Extract the (X, Y) coordinate from the center of the cell holding the provided text.  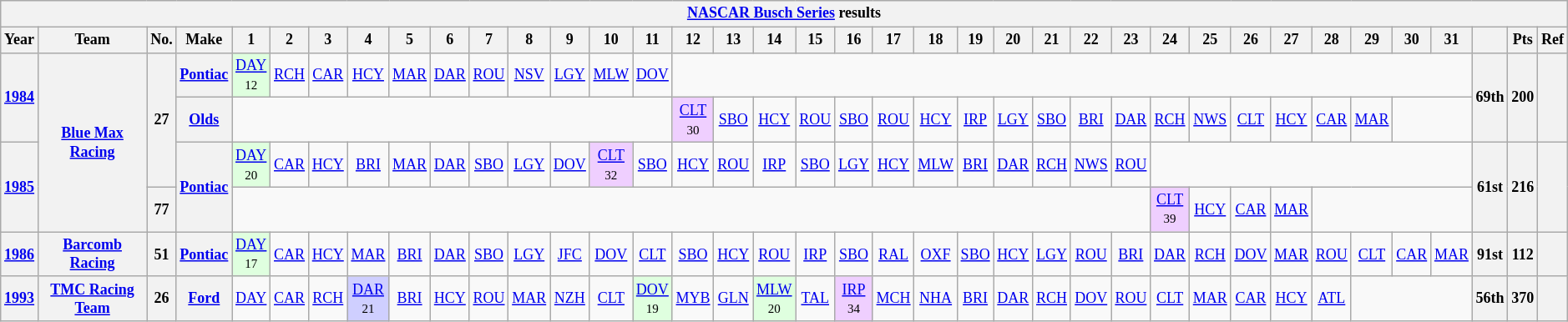
CLT30 (693, 120)
14 (775, 40)
16 (854, 40)
DAY20 (251, 164)
NSV (529, 75)
56th (1490, 299)
Year (20, 40)
216 (1523, 187)
4 (368, 40)
370 (1523, 299)
1986 (20, 254)
DOV19 (653, 299)
7 (489, 40)
11 (653, 40)
NZH (570, 299)
18 (935, 40)
1984 (20, 97)
30 (1412, 40)
Olds (204, 120)
3 (327, 40)
12 (693, 40)
91st (1490, 254)
10 (611, 40)
No. (162, 40)
NASCAR Busch Series results (784, 13)
1985 (20, 187)
25 (1210, 40)
24 (1171, 40)
23 (1130, 40)
20 (1014, 40)
31 (1452, 40)
17 (893, 40)
Ref (1553, 40)
69th (1490, 97)
MYB (693, 299)
TAL (815, 299)
DAY12 (251, 75)
1993 (20, 299)
200 (1523, 97)
OXF (935, 254)
112 (1523, 254)
15 (815, 40)
2 (290, 40)
CLT32 (611, 164)
51 (162, 254)
ATL (1331, 299)
DAY (251, 299)
9 (570, 40)
13 (733, 40)
61st (1490, 187)
GLN (733, 299)
22 (1090, 40)
Pts (1523, 40)
Blue Max Racing (92, 142)
5 (410, 40)
28 (1331, 40)
TMC Racing Team (92, 299)
1 (251, 40)
21 (1052, 40)
IRP34 (854, 299)
Ford (204, 299)
8 (529, 40)
MLW20 (775, 299)
29 (1372, 40)
DAY17 (251, 254)
MCH (893, 299)
JFC (570, 254)
6 (449, 40)
Make (204, 40)
19 (975, 40)
Barcomb Racing (92, 254)
CLT39 (1171, 209)
DAR21 (368, 299)
NHA (935, 299)
RAL (893, 254)
Team (92, 40)
77 (162, 209)
